Return the (X, Y) coordinate for the center point of the cell that contains the specified text.  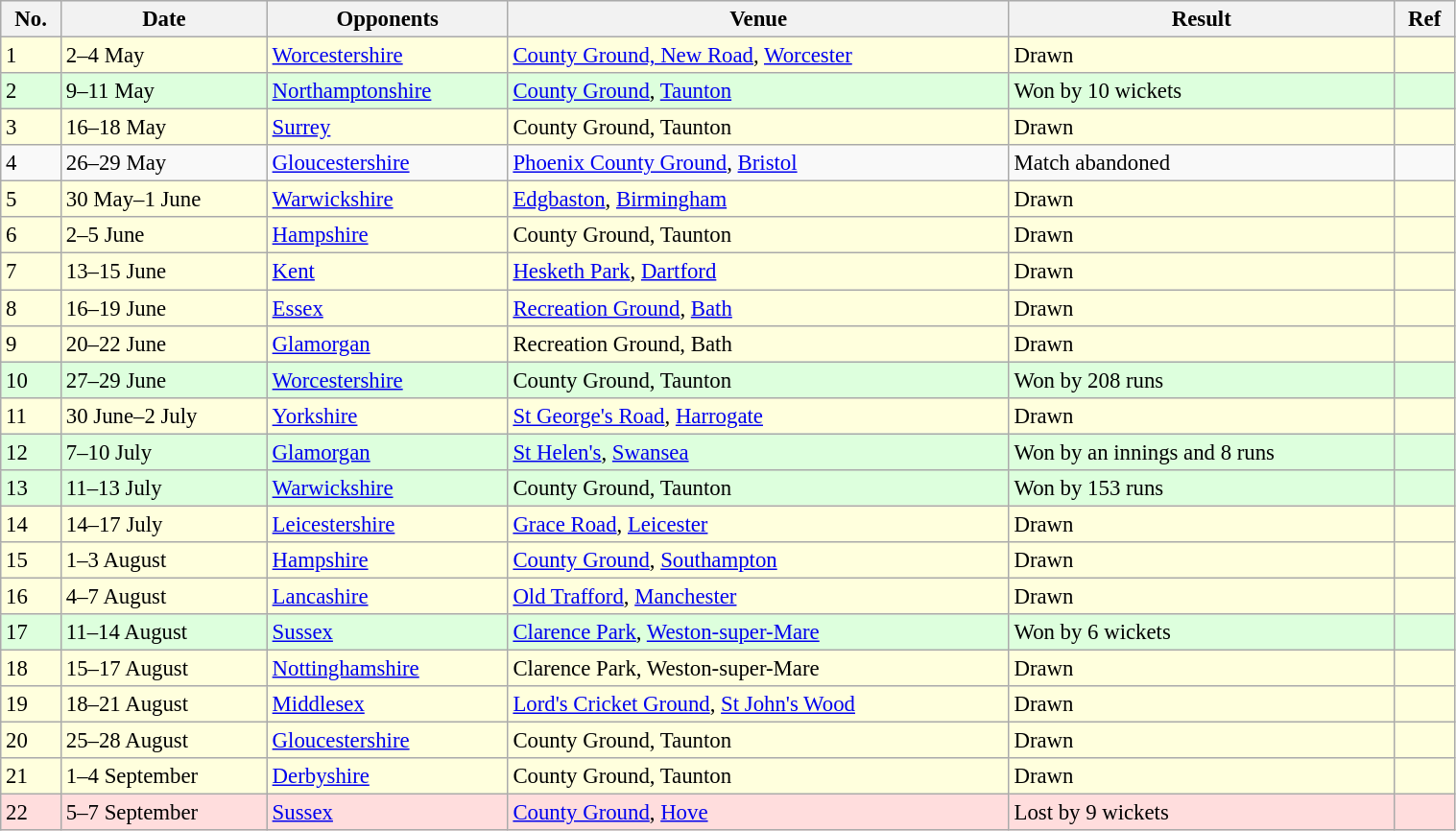
No. (31, 19)
17 (31, 632)
Match abandoned (1202, 163)
Nottinghamshire (388, 669)
County Ground, Southampton (758, 560)
Lost by 9 wickets (1202, 813)
Edgbaston, Birmingham (758, 200)
7 (31, 272)
Won by 6 wickets (1202, 632)
4–7 August (163, 596)
4 (31, 163)
30 June–2 July (163, 415)
Lancashire (388, 596)
9 (31, 344)
3 (31, 128)
St George's Road, Harrogate (758, 415)
30 May–1 June (163, 200)
25–28 August (163, 741)
16–19 June (163, 308)
Venue (758, 19)
13–15 June (163, 272)
1 (31, 56)
13 (31, 488)
Won by 208 runs (1202, 380)
County Ground, New Road, Worcester (758, 56)
2–4 May (163, 56)
11 (31, 415)
Northamptonshire (388, 91)
Middlesex (388, 704)
22 (31, 813)
Won by 10 wickets (1202, 91)
1–3 August (163, 560)
19 (31, 704)
10 (31, 380)
Leicestershire (388, 524)
1–4 September (163, 776)
16–18 May (163, 128)
15–17 August (163, 669)
9–11 May (163, 91)
2–5 June (163, 235)
Ref (1424, 19)
Lord's Cricket Ground, St John's Wood (758, 704)
8 (31, 308)
Hesketh Park, Dartford (758, 272)
Won by an innings and 8 runs (1202, 452)
Won by 153 runs (1202, 488)
5–7 September (163, 813)
2 (31, 91)
11–13 July (163, 488)
Kent (388, 272)
16 (31, 596)
Old Trafford, Manchester (758, 596)
27–29 June (163, 380)
20–22 June (163, 344)
14–17 July (163, 524)
18 (31, 669)
Surrey (388, 128)
St Helen's, Swansea (758, 452)
Opponents (388, 19)
Yorkshire (388, 415)
Phoenix County Ground, Bristol (758, 163)
6 (31, 235)
5 (31, 200)
26–29 May (163, 163)
Result (1202, 19)
18–21 August (163, 704)
12 (31, 452)
Grace Road, Leicester (758, 524)
21 (31, 776)
15 (31, 560)
7–10 July (163, 452)
Date (163, 19)
20 (31, 741)
Essex (388, 308)
11–14 August (163, 632)
14 (31, 524)
Derbyshire (388, 776)
County Ground, Hove (758, 813)
